Identify which cell holds the provided text, then report its (x, y) central coordinate. 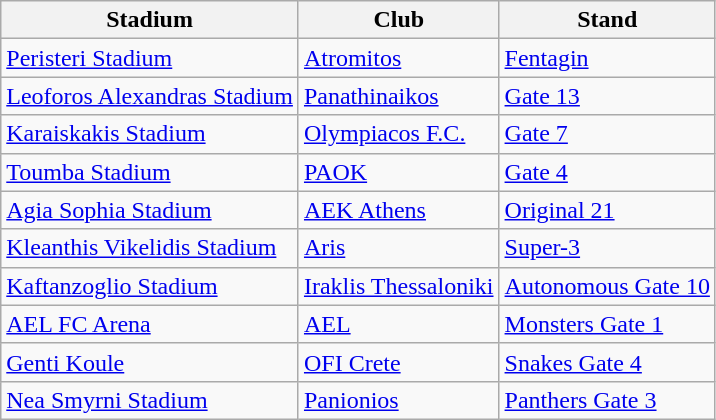
Kleanthis Vikelidis Stadium (150, 248)
Super-3 (607, 248)
Snakes Gate 4 (607, 362)
Aris (398, 248)
Peristeri Stadium (150, 58)
Genti Koule (150, 362)
Karaiskakis Stadium (150, 134)
AEL (398, 324)
AEK Athens (398, 210)
PAOK (398, 172)
Gate 4 (607, 172)
Gate 13 (607, 96)
Atromitos (398, 58)
Original 21 (607, 210)
Iraklis Thessaloniki (398, 286)
Toumba Stadium (150, 172)
Leoforos Alexandras Stadium (150, 96)
Kaftanzoglio Stadium (150, 286)
Stand (607, 20)
Gate 7 (607, 134)
AEL FC Arena (150, 324)
Fentagin (607, 58)
Monsters Gate 1 (607, 324)
Panionios (398, 400)
Agia Sophia Stadium (150, 210)
Panathinaikos (398, 96)
OFI Crete (398, 362)
Stadium (150, 20)
Panthers Gate 3 (607, 400)
Olympiacos F.C. (398, 134)
Club (398, 20)
Nea Smyrni Stadium (150, 400)
Autonomous Gate 10 (607, 286)
